Return the [x, y] coordinate for the center point of the cell that contains the specified text.  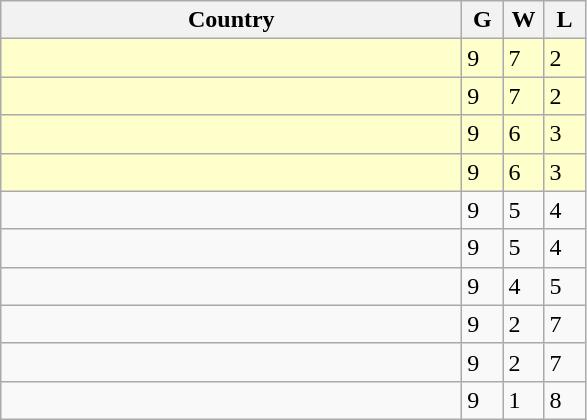
1 [524, 400]
W [524, 20]
Country [232, 20]
8 [564, 400]
L [564, 20]
G [482, 20]
